Determine the (X, Y) coordinate at the center of the cell enclosing the given text.  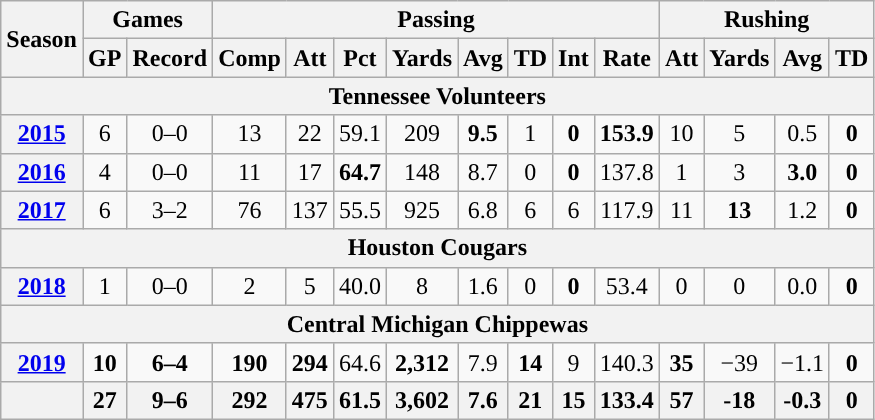
3 (740, 172)
Houston Cougars (438, 248)
57 (681, 400)
21 (530, 400)
Season (42, 39)
190 (250, 362)
294 (310, 362)
35 (681, 362)
8.7 (484, 172)
Int (574, 58)
2019 (42, 362)
76 (250, 210)
53.4 (626, 286)
209 (422, 134)
925 (422, 210)
2,312 (422, 362)
Tennessee Volunteers (438, 96)
17 (310, 172)
Passing (436, 20)
64.6 (360, 362)
61.5 (360, 400)
Games (147, 20)
Rushing (766, 20)
117.9 (626, 210)
4 (104, 172)
1.6 (484, 286)
40.0 (360, 286)
153.9 (626, 134)
Pct (360, 58)
2015 (42, 134)
Rate (626, 58)
475 (310, 400)
140.3 (626, 362)
6–4 (170, 362)
Comp (250, 58)
7.6 (484, 400)
3,602 (422, 400)
137 (310, 210)
292 (250, 400)
2016 (42, 172)
-0.3 (802, 400)
148 (422, 172)
7.9 (484, 362)
55.5 (360, 210)
9–6 (170, 400)
14 (530, 362)
133.4 (626, 400)
6.8 (484, 210)
27 (104, 400)
2018 (42, 286)
8 (422, 286)
-18 (740, 400)
64.7 (360, 172)
0.0 (802, 286)
GP (104, 58)
3.0 (802, 172)
2 (250, 286)
−39 (740, 362)
9.5 (484, 134)
22 (310, 134)
−1.1 (802, 362)
2017 (42, 210)
137.8 (626, 172)
Central Michigan Chippewas (438, 324)
0.5 (802, 134)
3–2 (170, 210)
Record (170, 58)
9 (574, 362)
1.2 (802, 210)
59.1 (360, 134)
15 (574, 400)
